Capture the cell that displays the provided text and extract its (X, Y) central coordinate. 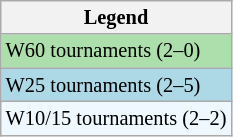
W25 tournaments (2–5) (116, 85)
W60 tournaments (2–0) (116, 51)
Legend (116, 17)
W10/15 tournaments (2–2) (116, 118)
